Identify which cell holds the provided text, then report its [X, Y] central coordinate. 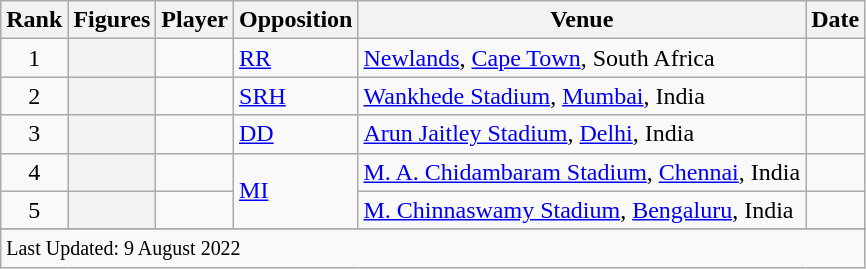
1 [34, 58]
M. Chinnaswamy Stadium, Bengaluru, India [582, 210]
Rank [34, 20]
Last Updated: 9 August 2022 [433, 248]
Figures [112, 20]
Opposition [296, 20]
SRH [296, 96]
RR [296, 58]
M. A. Chidambaram Stadium, Chennai, India [582, 172]
DD [296, 134]
4 [34, 172]
5 [34, 210]
3 [34, 134]
2 [34, 96]
Newlands, Cape Town, South Africa [582, 58]
Venue [582, 20]
MI [296, 191]
Wankhede Stadium, Mumbai, India [582, 96]
Arun Jaitley Stadium, Delhi, India [582, 134]
Date [836, 20]
Player [195, 20]
